Scan for the cell matching the given text and deliver its (x, y) coordinate at center. 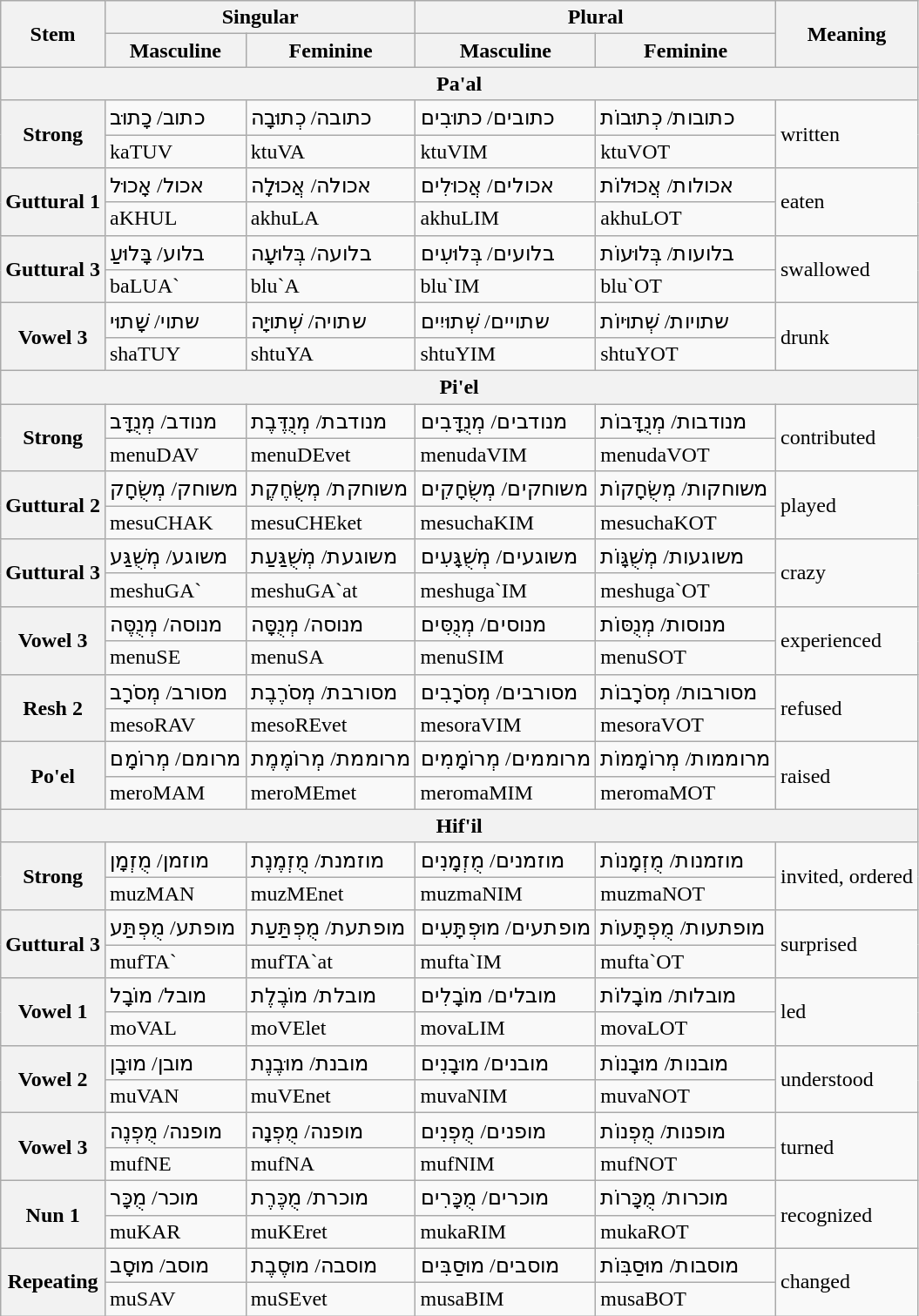
mufNA (331, 1164)
מוזמנות/ מֻזְמָנוֹת (686, 860)
mesoraVIM (505, 725)
מובן/ מוּבָן (175, 1063)
מרוממות/ מְרוֹמָמוֹת (686, 759)
ktuVA (331, 151)
מרוממים/ מְרוֹמָמִים (505, 759)
meshuga`IM (505, 590)
mufTA` (175, 961)
מוכרת/ מֻכֶּרֶת (331, 1198)
recognized (847, 1214)
מנוסים/ מְנֻסִּים (505, 624)
changed (847, 1282)
mufta`OT (686, 961)
מסורבים/ מְסֹרָבִים (505, 692)
meroMEmet (331, 793)
meromaMIM (505, 793)
מרומם/ מְרוֹמָם (175, 759)
מופנות/ מֻפְנוֹת (686, 1130)
mufta`IM (505, 961)
שתויות/ שְׁתוּיוֹת (686, 321)
מופנה/ מֻפְנֶה (175, 1130)
מרוממת/ מְרוֹמֶמֶת (331, 759)
מובנות/ מוּבָנוֹת (686, 1063)
מובלות/ מוֹבָלוֹת (686, 995)
Po'el (53, 776)
Vowel 2 (53, 1079)
Stem (53, 34)
מוכר/ מֻכָּר (175, 1198)
led (847, 1012)
understood (847, 1079)
שתויים/ שְׁתוּיִים (505, 321)
מופנים/ מֻפְנִים (505, 1130)
משוחקים/ מְשֻׂחָקִים (505, 489)
mesuCHEket (331, 523)
menuSIM (505, 658)
מנודבות/ מְנֻדָּבוֹת (686, 422)
Pa'al (460, 84)
menuSE (175, 658)
meshuGA` (175, 590)
muKAR (175, 1232)
blu`A (331, 287)
moVAL (175, 1029)
mukaRIM (505, 1232)
Resh 2 (53, 708)
mesuchaKIM (505, 523)
blu`OT (686, 287)
menudaVOT (686, 455)
מופתעים/ מוּפְתָּעִים (505, 928)
mesoRAV (175, 725)
מופתעות/ מֻפְתָּעוֹת (686, 928)
מופתע/ מֻפְתַּע (175, 928)
ktuVOT (686, 151)
muSAV (175, 1299)
eaten (847, 202)
menudaVIM (505, 455)
aKHUL (175, 219)
ktuVIM (505, 151)
מובל/ מוֹבָל (175, 995)
written (847, 134)
akhuLA (331, 219)
movaLOT (686, 1029)
movaLIM (505, 1029)
שתויה/ שְׁתוּיָה (331, 321)
מובנים/ מוּבָנִים (505, 1063)
Pi'el (460, 387)
mesuchaKOT (686, 523)
מנוסות/ מְנֻסּוֹת (686, 624)
raised (847, 776)
muzmaNOT (686, 894)
muKEret (331, 1232)
משוגעות/ מְשֻׁגָּוֹת (686, 557)
מסורב/ מְסֹרָב (175, 692)
Singular (260, 17)
מוסבות/ מוּסַבִּוֹת (686, 1265)
בלוע/ בָּלוּעַ (175, 253)
משוחק/ מְשֻׂחָק (175, 489)
משוגעת/ מְשֻׁגַּעַת (331, 557)
moVElet (331, 1029)
מוכרות/ מֻכָּרוֹת (686, 1198)
blu`IM (505, 287)
muVAN (175, 1097)
מוכרים/ מֻכָּרִים (505, 1198)
akhuLIM (505, 219)
בלועות/ בְּלוּעוֹת (686, 253)
כתובים/ כתוּבִים (505, 118)
muzMAN (175, 894)
mufNOT (686, 1164)
Guttural 2 (53, 505)
shtuYA (331, 354)
shaTUY (175, 354)
played (847, 505)
מנודב/ מְנֻדָּב (175, 422)
Vowel 1 (53, 1012)
meshuGA`at (331, 590)
מנוסה/ מְנֻסֶּה (175, 624)
כתוב/ כָתוּב (175, 118)
משוחקת/ מְשֻׂחֶקֶת (331, 489)
מופתעת/ מֻפְתַּעַת (331, 928)
menuDAV (175, 455)
כתובה/ כְתוּבָה (331, 118)
Plural (596, 17)
mufTA`at (331, 961)
muzMEnet (331, 894)
Hif'il (460, 826)
מוסבים/ מוּסַבִּים (505, 1265)
shtuYIM (505, 354)
mesoraVOT (686, 725)
drunk (847, 337)
muSEvet (331, 1299)
מסורבות/ מְסֹרָבוֹת (686, 692)
כתובות/ כְתוּבוֹת (686, 118)
mufNE (175, 1164)
בלועים/ בְּלוּעִים (505, 253)
משוחקות/ מְשֻׂחָקוֹת (686, 489)
menuSA (331, 658)
swallowed (847, 269)
Repeating (53, 1282)
Guttural 1 (53, 202)
menuSOT (686, 658)
mufNIM (505, 1164)
experienced (847, 640)
מנודבת/ מְנֻדֶּבֶת (331, 422)
מובלת/ מוֹבֶלֶת (331, 995)
משוגעים/ מְשֻׁגָּעִים (505, 557)
אכולות/ אֲכוּלוֹת (686, 186)
מוזמן/ מֻזְמָן (175, 860)
akhuLOT (686, 219)
מנודבים/ מְנֻדָּבִים (505, 422)
baLUA` (175, 287)
מובנת/ מוּבֶנֶת (331, 1063)
shtuYOT (686, 354)
אכולים/ אֲכוּלִים (505, 186)
kaTUV (175, 151)
mukaROT (686, 1232)
אכולה/ אֲכוּלָה (331, 186)
מופנה/ מֻפְנָה (331, 1130)
מנוסה/ מְנֻסָּה (331, 624)
muvaNOT (686, 1097)
invited, ordered (847, 876)
mesoREvet (331, 725)
muzmaNIM (505, 894)
meroMAM (175, 793)
Meaning (847, 34)
refused (847, 708)
meromaMOT (686, 793)
surprised (847, 944)
מוזמנים/ מֻזְמָנִים (505, 860)
musaBOT (686, 1299)
מסורבת/ מְסֹרֶבֶת (331, 692)
בלועה/ בְּלוּעָה (331, 253)
musaBIM (505, 1299)
Nun 1 (53, 1214)
menuDEvet (331, 455)
מוסבה/ מוּסֶבֶת (331, 1265)
מוזמנת/ מֻזְמֶנֶת (331, 860)
מוסב/ מוּסָב (175, 1265)
meshuga`OT (686, 590)
muVEnet (331, 1097)
crazy (847, 573)
contributed (847, 438)
muvaNIM (505, 1097)
שתוי/ שָׁתוּי (175, 321)
mesuCHAK (175, 523)
אכול/ אָכוּל (175, 186)
משוגע/ מְשֻׁגַּע (175, 557)
מובלים/ מוֹבָלִים (505, 995)
turned (847, 1147)
